Locate the cell with the specified text and output its (X, Y) center coordinate. 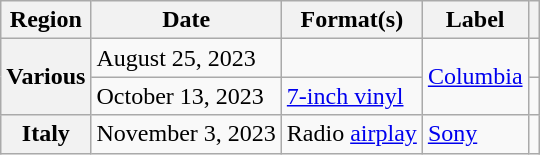
Region (46, 20)
Label (475, 20)
Columbia (475, 77)
October 13, 2023 (186, 96)
Italy (46, 134)
Sony (475, 134)
Format(s) (352, 20)
Date (186, 20)
Various (46, 77)
7-inch vinyl (352, 96)
Radio airplay (352, 134)
November 3, 2023 (186, 134)
August 25, 2023 (186, 58)
